For the text-containing cell, return its midpoint in [X, Y] coordinate format. 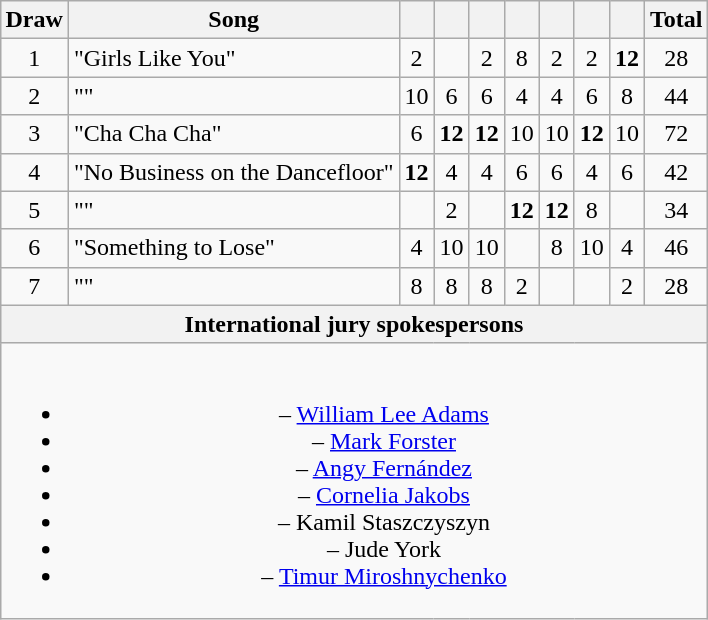
44 [676, 96]
Draw [34, 20]
46 [676, 248]
3 [34, 134]
1 [34, 58]
34 [676, 210]
International jury spokespersons [354, 324]
"Cha Cha Cha" [234, 134]
"No Business on the Dancefloor" [234, 172]
Total [676, 20]
42 [676, 172]
72 [676, 134]
7 [34, 286]
"Something to Lose" [234, 248]
Song [234, 20]
"Girls Like You" [234, 58]
5 [34, 210]
– William Lee Adams – Mark Forster – Angy Fernández – Cornelia Jakobs – Kamil Staszczyszyn – Jude York – Timur Miroshnychenko [354, 480]
